Provide the (x, y) coordinate of the cell's center where the given text is located.  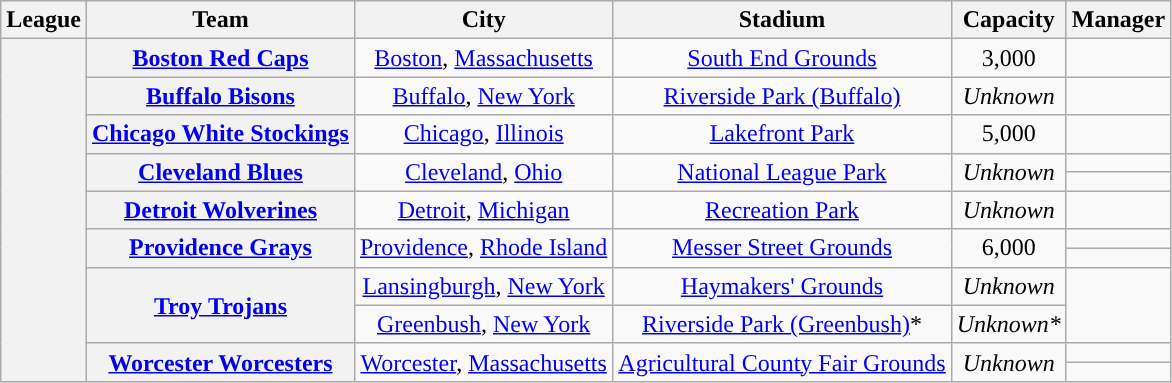
Riverside Park (Buffalo) (782, 96)
Unknown* (1008, 324)
Buffalo Bisons (220, 96)
Recreation Park (782, 210)
City (483, 20)
Boston Red Caps (220, 58)
Lakefront Park (782, 134)
National League Park (782, 172)
Detroit, Michigan (483, 210)
Messer Street Grounds (782, 248)
Worcester, Massachusetts (483, 362)
Greenbush, New York (483, 324)
Boston, Massachusetts (483, 58)
Manager (1118, 20)
Haymakers' Grounds (782, 286)
Troy Trojans (220, 305)
Detroit Wolverines (220, 210)
Providence Grays (220, 248)
Stadium (782, 20)
Chicago, Illinois (483, 134)
Team (220, 20)
3,000 (1008, 58)
6,000 (1008, 248)
Chicago White Stockings (220, 134)
Cleveland Blues (220, 172)
Buffalo, New York (483, 96)
Lansingburgh, New York (483, 286)
League (44, 20)
Riverside Park (Greenbush)* (782, 324)
Worcester Worcesters (220, 362)
Capacity (1008, 20)
South End Grounds (782, 58)
5,000 (1008, 134)
Agricultural County Fair Grounds (782, 362)
Providence, Rhode Island (483, 248)
Cleveland, Ohio (483, 172)
